Find where the given text appears and provide that cell's center as [x, y] coordinate. 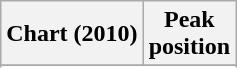
Peakposition [189, 34]
Chart (2010) [72, 34]
